For the text-containing cell, return its midpoint in [X, Y] coordinate format. 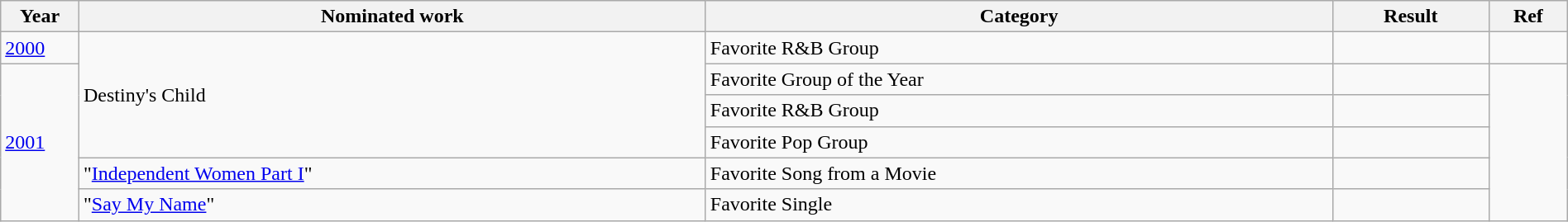
Favorite Song from a Movie [1019, 173]
Result [1411, 17]
"Independent Women Part I" [392, 173]
Favorite Single [1019, 205]
Favorite Pop Group [1019, 142]
Category [1019, 17]
Favorite Group of the Year [1019, 79]
Ref [1528, 17]
2001 [40, 142]
"Say My Name" [392, 205]
Nominated work [392, 17]
Destiny's Child [392, 95]
Year [40, 17]
2000 [40, 48]
